Detect which cell encompasses the target text, then output its (X, Y) center coordinate. 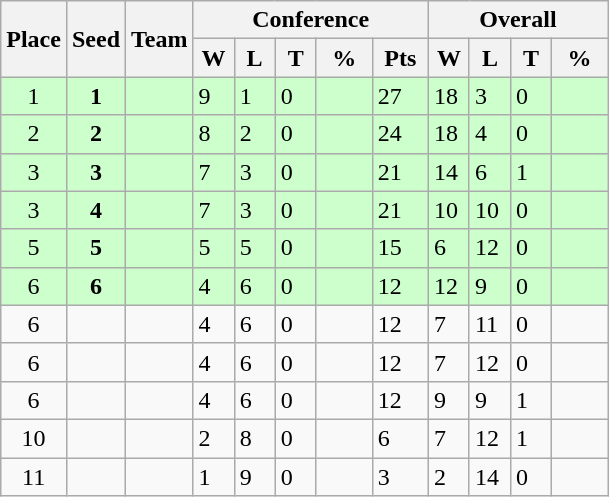
Place (34, 39)
27 (400, 96)
Overall (518, 20)
Pts (400, 58)
15 (400, 248)
24 (400, 134)
Seed (96, 39)
Conference (310, 20)
Team (160, 39)
